Determine the (x, y) coordinate at the center of the cell enclosing the given text.  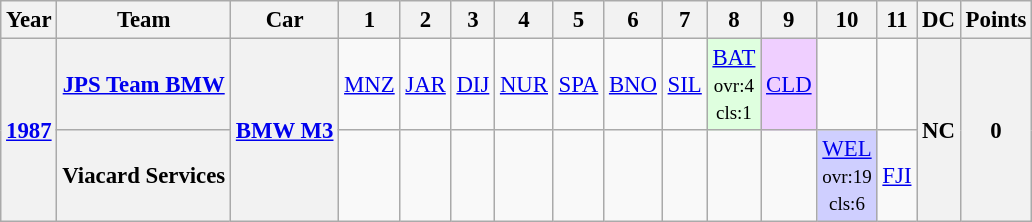
DIJ (473, 85)
7 (684, 20)
BNO (634, 85)
8 (734, 20)
1987 (29, 130)
0 (996, 130)
5 (578, 20)
3 (473, 20)
DC (939, 20)
Team (144, 20)
MNZ (370, 85)
Points (996, 20)
SIL (684, 85)
6 (634, 20)
Year (29, 20)
1 (370, 20)
SPA (578, 85)
NUR (524, 85)
10 (847, 20)
2 (426, 20)
FJI (897, 176)
WELovr:19cls:6 (847, 176)
NC (939, 130)
Car (285, 20)
JAR (426, 85)
11 (897, 20)
JPS Team BMW (144, 85)
BMW M3 (285, 130)
9 (789, 20)
Viacard Services (144, 176)
BATovr:4cls:1 (734, 85)
CLD (789, 85)
4 (524, 20)
